Extract the [X, Y] coordinate from the center of the cell holding the provided text.  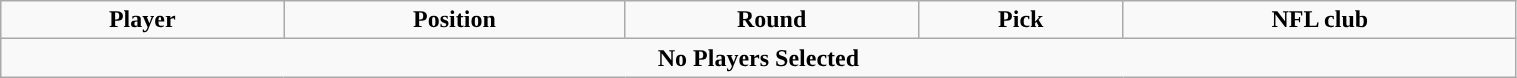
Round [772, 20]
Player [142, 20]
No Players Selected [758, 58]
Pick [1020, 20]
Position [454, 20]
NFL club [1320, 20]
